Detect which cell encompasses the target text, then output its (x, y) center coordinate. 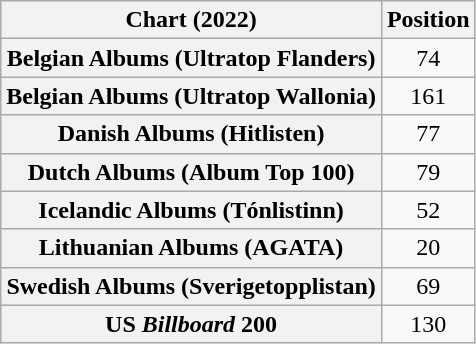
Lithuanian Albums (AGATA) (192, 248)
79 (428, 172)
161 (428, 96)
Position (428, 20)
Belgian Albums (Ultratop Flanders) (192, 58)
Dutch Albums (Album Top 100) (192, 172)
69 (428, 286)
52 (428, 210)
74 (428, 58)
Chart (2022) (192, 20)
Icelandic Albums (Tónlistinn) (192, 210)
20 (428, 248)
Swedish Albums (Sverigetopplistan) (192, 286)
Danish Albums (Hitlisten) (192, 134)
Belgian Albums (Ultratop Wallonia) (192, 96)
77 (428, 134)
130 (428, 324)
US Billboard 200 (192, 324)
